Locate the cell with the specified text and output its [x, y] center coordinate. 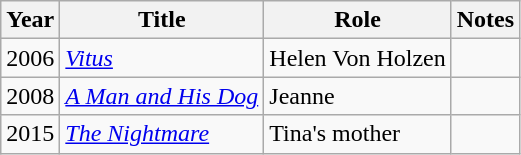
A Man and His Dog [162, 96]
Title [162, 20]
2006 [30, 58]
Helen Von Holzen [358, 58]
2008 [30, 96]
Role [358, 20]
The Nightmare [162, 134]
Notes [485, 20]
2015 [30, 134]
Vitus [162, 58]
Tina's mother [358, 134]
Jeanne [358, 96]
Year [30, 20]
